Return (X, Y) of the center of cell containing provided text 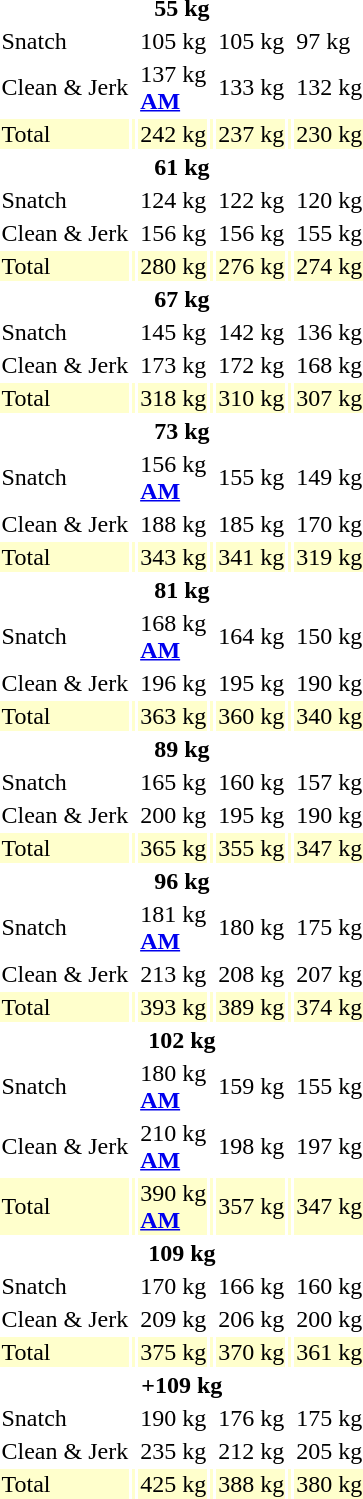
310 kg (252, 398)
180 kg (252, 928)
209 kg (174, 1319)
160 kg (252, 782)
137 kgAM (174, 88)
122 kg (252, 200)
357 kg (252, 1206)
198 kg (252, 1146)
206 kg (252, 1319)
425 kg (174, 1484)
124 kg (174, 200)
172 kg (252, 365)
343 kg (174, 557)
180 kgAM (174, 1086)
389 kg (252, 1007)
280 kg (174, 266)
196 kg (174, 683)
360 kg (252, 716)
393 kg (174, 1007)
173 kg (174, 365)
156 kgAM (174, 478)
200 kg (174, 815)
370 kg (252, 1352)
145 kg (174, 332)
165 kg (174, 782)
318 kg (174, 398)
188 kg (174, 524)
237 kg (252, 134)
213 kg (174, 974)
235 kg (174, 1451)
166 kg (252, 1286)
388 kg (252, 1484)
276 kg (252, 266)
355 kg (252, 848)
168 kgAM (174, 636)
176 kg (252, 1418)
159 kg (252, 1086)
190 kg (174, 1418)
363 kg (174, 716)
210 kgAM (174, 1146)
365 kg (174, 848)
164 kg (252, 636)
341 kg (252, 557)
133 kg (252, 88)
185 kg (252, 524)
181 kgAM (174, 928)
142 kg (252, 332)
170 kg (174, 1286)
155 kg (252, 478)
375 kg (174, 1352)
242 kg (174, 134)
212 kg (252, 1451)
390 kgAM (174, 1206)
208 kg (252, 974)
